Scan for the cell matching the given text and deliver its (x, y) coordinate at center. 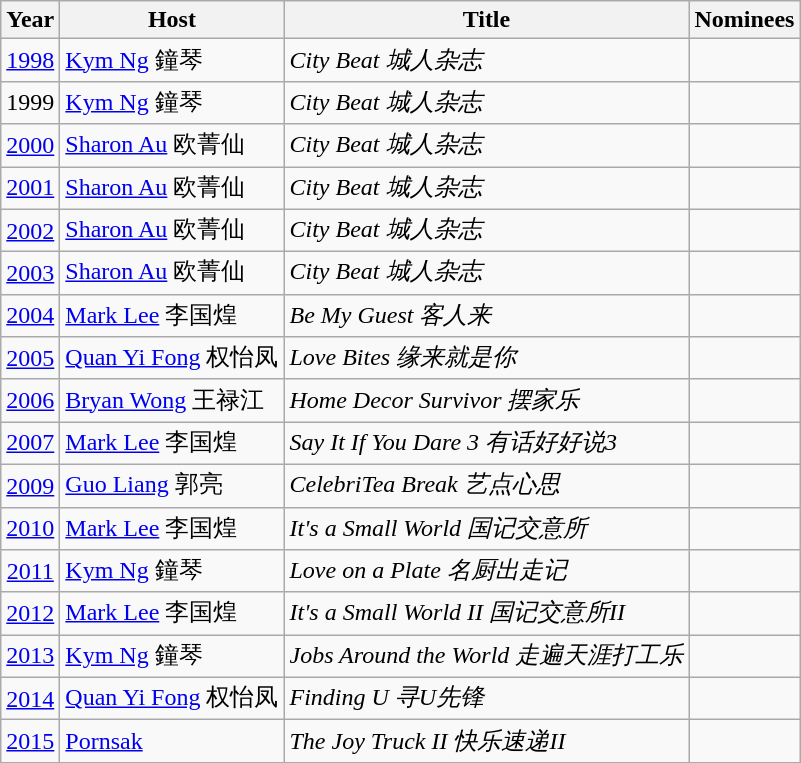
The Joy Truck II 快乐速递II (486, 742)
2002 (30, 230)
2014 (30, 698)
2000 (30, 146)
2001 (30, 188)
Pornsak (172, 742)
2011 (30, 572)
Bryan Wong 王禄江 (172, 400)
2005 (30, 358)
1998 (30, 60)
Love Bites 缘来就是你 (486, 358)
2003 (30, 274)
Host (172, 20)
Finding U 寻U先锋 (486, 698)
2006 (30, 400)
Jobs Around the World 走遍天涯打工乐 (486, 656)
Nominees (744, 20)
2007 (30, 444)
Guo Liang 郭亮 (172, 486)
2010 (30, 528)
Home Decor Survivor 摆家乐 (486, 400)
Be My Guest 客人来 (486, 316)
Year (30, 20)
2009 (30, 486)
Say It If You Dare 3 有话好好说3 (486, 444)
2004 (30, 316)
It's a Small World 国记交意所 (486, 528)
Love on a Plate 名厨出走记 (486, 572)
CelebriTea Break 艺点心思 (486, 486)
1999 (30, 102)
2012 (30, 614)
Title (486, 20)
2015 (30, 742)
It's a Small World II 国记交意所II (486, 614)
2013 (30, 656)
